From the cell containing the given text, extract its center point as [x, y] coordinate. 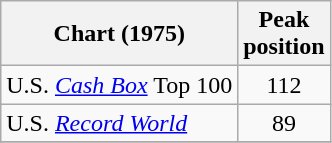
Chart (1975) [120, 34]
U.S. Record World [120, 123]
112 [284, 85]
Peakposition [284, 34]
89 [284, 123]
U.S. Cash Box Top 100 [120, 85]
